Detect which cell encompasses the target text, then output its [x, y] center coordinate. 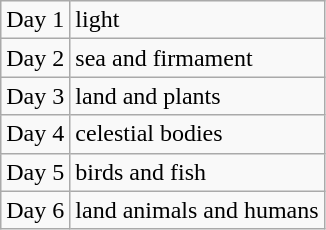
land and plants [197, 96]
Day 2 [36, 58]
birds and fish [197, 172]
light [197, 20]
Day 5 [36, 172]
Day 6 [36, 210]
land animals and humans [197, 210]
celestial bodies [197, 134]
Day 1 [36, 20]
Day 4 [36, 134]
Day 3 [36, 96]
sea and firmament [197, 58]
